Detect which cell encompasses the target text, then output its (x, y) center coordinate. 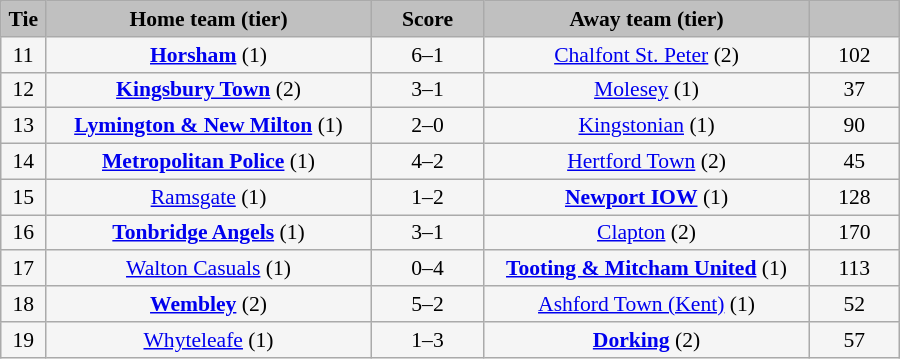
128 (854, 197)
1–3 (427, 340)
Horsham (1) (209, 55)
Tie (24, 19)
6–1 (427, 55)
15 (24, 197)
Chalfont St. Peter (2) (647, 55)
57 (854, 340)
13 (24, 126)
Newport IOW (1) (647, 197)
17 (24, 269)
170 (854, 233)
2–0 (427, 126)
Ashford Town (Kent) (1) (647, 304)
4–2 (427, 162)
16 (24, 233)
Kingsbury Town (2) (209, 90)
Lymington & New Milton (1) (209, 126)
Away team (tier) (647, 19)
Wembley (2) (209, 304)
Tooting & Mitcham United (1) (647, 269)
113 (854, 269)
5–2 (427, 304)
12 (24, 90)
19 (24, 340)
Dorking (2) (647, 340)
52 (854, 304)
45 (854, 162)
Molesey (1) (647, 90)
102 (854, 55)
Ramsgate (1) (209, 197)
1–2 (427, 197)
18 (24, 304)
11 (24, 55)
Score (427, 19)
Kingstonian (1) (647, 126)
Hertford Town (2) (647, 162)
Home team (tier) (209, 19)
Whyteleafe (1) (209, 340)
Metropolitan Police (1) (209, 162)
Tonbridge Angels (1) (209, 233)
Clapton (2) (647, 233)
Walton Casuals (1) (209, 269)
14 (24, 162)
37 (854, 90)
0–4 (427, 269)
90 (854, 126)
